Extract the (X, Y) coordinate from the center of the cell holding the provided text.  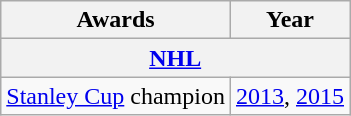
Awards (116, 20)
Stanley Cup champion (116, 96)
NHL (176, 58)
2013, 2015 (290, 96)
Year (290, 20)
